Output the [x, y] coordinate of the center of the cell containing the given text.  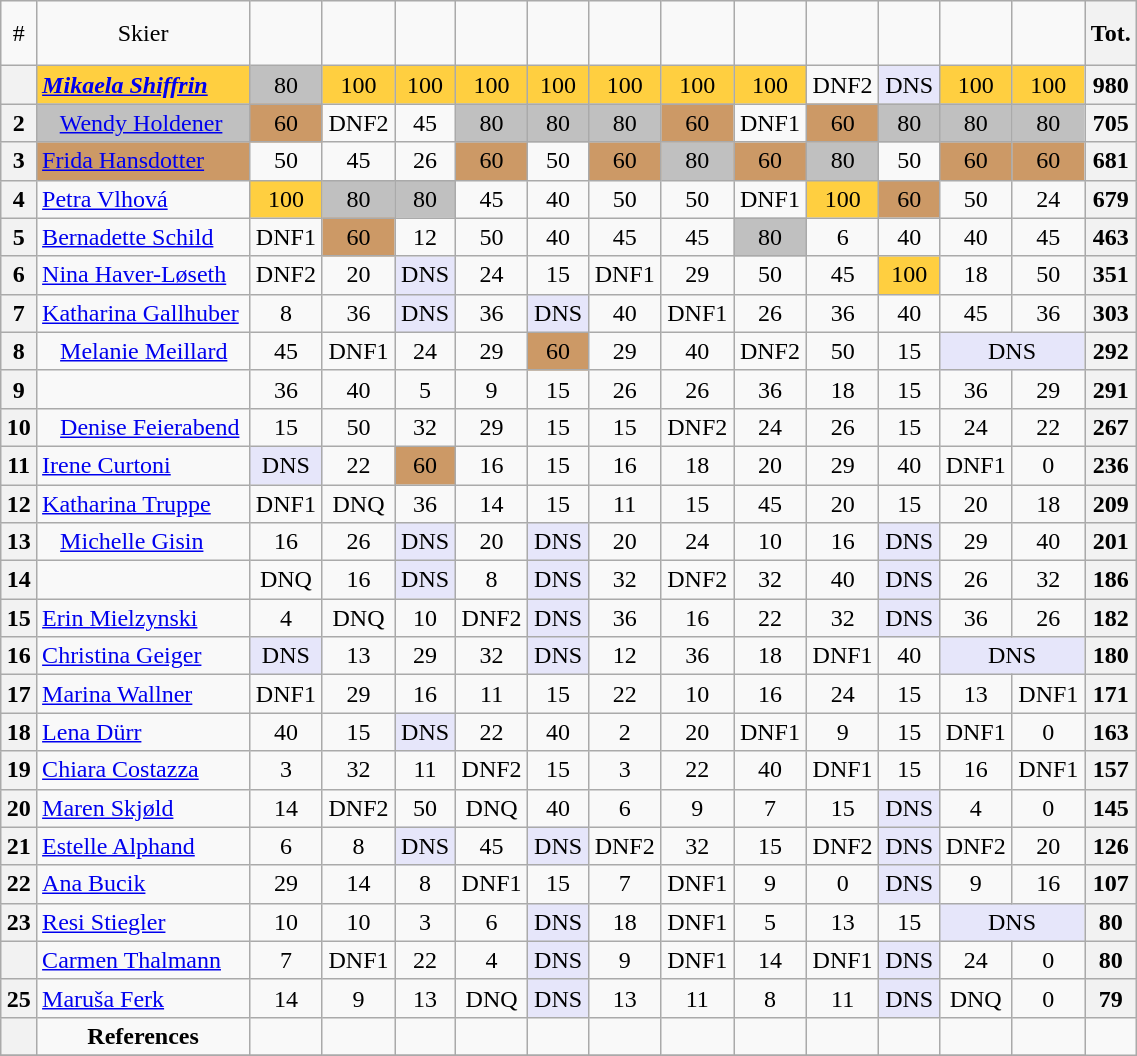
236 [1111, 465]
186 [1111, 580]
Bernadette Schild [144, 237]
Lena Dürr [144, 732]
Nina Haver-Løseth [144, 275]
351 [1111, 275]
Maren Skjøld [144, 808]
Ana Bucik [144, 884]
209 [1111, 503]
19 [19, 770]
Resi Stiegler [144, 922]
Tot. [1111, 34]
Chiara Costazza [144, 770]
Irene Curtoni [144, 465]
705 [1111, 123]
182 [1111, 618]
Skier [144, 34]
303 [1111, 313]
21 [19, 846]
Melanie Meillard [144, 351]
25 [19, 998]
157 [1111, 770]
Mikaela Shiffrin [144, 85]
463 [1111, 237]
Katharina Truppe [144, 503]
145 [1111, 808]
292 [1111, 351]
Christina Geiger [144, 656]
Wendy Holdener [144, 123]
17 [19, 694]
980 [1111, 85]
180 [1111, 656]
# [19, 34]
23 [19, 922]
Denise Feierabend [144, 427]
References [144, 1036]
Petra Vlhová [144, 199]
107 [1111, 884]
681 [1111, 161]
291 [1111, 389]
679 [1111, 199]
79 [1111, 998]
Carmen Thalmann [144, 960]
201 [1111, 542]
171 [1111, 694]
Estelle Alphand [144, 846]
Maruša Ferk [144, 998]
126 [1111, 846]
Frida Hansdotter [144, 161]
Marina Wallner [144, 694]
Erin Mielzynski [144, 618]
267 [1111, 427]
163 [1111, 732]
Michelle Gisin [144, 542]
Katharina Gallhuber [144, 313]
